Identify which cell holds the provided text, then report its [X, Y] central coordinate. 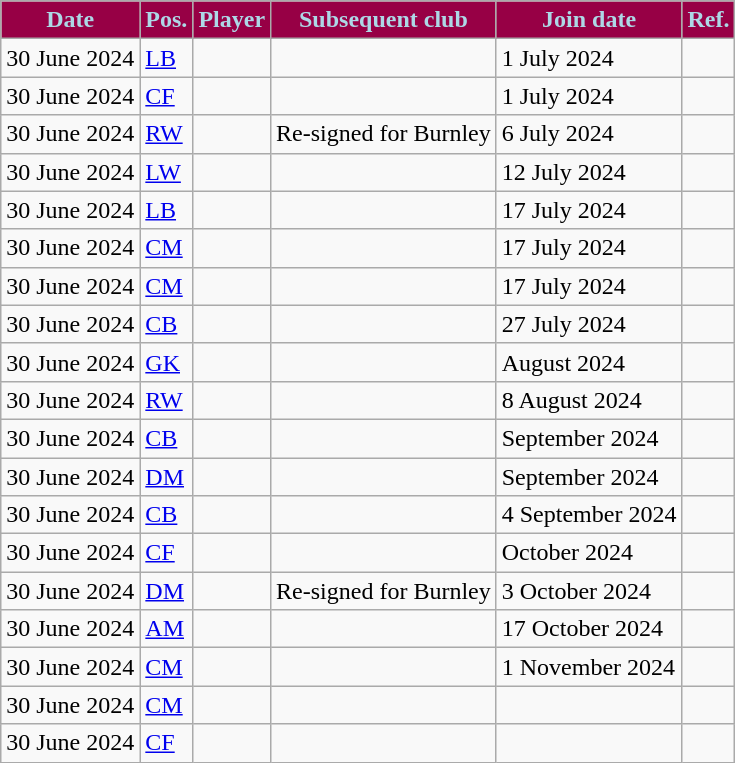
6 July 2024 [589, 134]
4 September 2024 [589, 515]
Player [232, 20]
17 October 2024 [589, 629]
3 October 2024 [589, 591]
Join date [589, 20]
AM [166, 629]
August 2024 [589, 362]
12 July 2024 [589, 172]
1 November 2024 [589, 667]
8 August 2024 [589, 400]
October 2024 [589, 553]
GK [166, 362]
Pos. [166, 20]
LW [166, 172]
27 July 2024 [589, 324]
Ref. [708, 20]
Date [70, 20]
Subsequent club [384, 20]
